Capture the cell that displays the provided text and extract its [x, y] central coordinate. 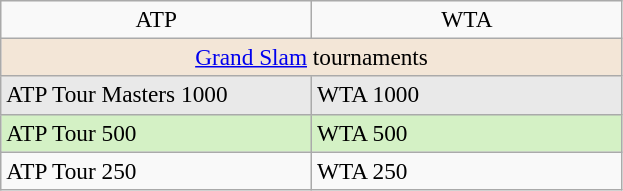
WTA [468, 19]
WTA 500 [468, 133]
ATP Tour 250 [156, 170]
ATP Tour Masters 1000 [156, 95]
WTA 1000 [468, 95]
ATP Tour 500 [156, 133]
Grand Slam tournaments [312, 57]
WTA 250 [468, 170]
ATP [156, 19]
